Extract the [x, y] coordinate from the center of the cell holding the provided text.  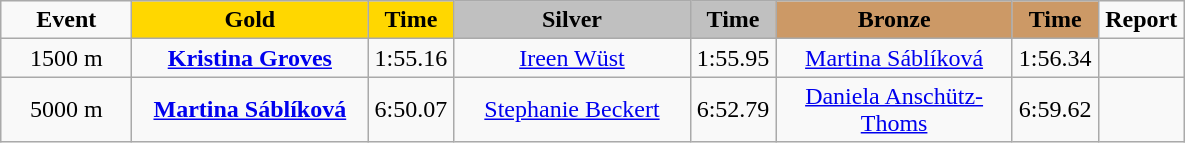
Bronze [894, 20]
Event [66, 20]
1500 m [66, 58]
Silver [572, 20]
Stephanie Beckert [572, 110]
Ireen Wüst [572, 58]
Daniela Anschütz-Thoms [894, 110]
6:52.79 [733, 110]
6:50.07 [411, 110]
Report [1141, 20]
Kristina Groves [250, 58]
1:55.95 [733, 58]
Gold [250, 20]
1:56.34 [1055, 58]
5000 m [66, 110]
6:59.62 [1055, 110]
1:55.16 [411, 58]
